From the cell containing the given text, extract its center point as [x, y] coordinate. 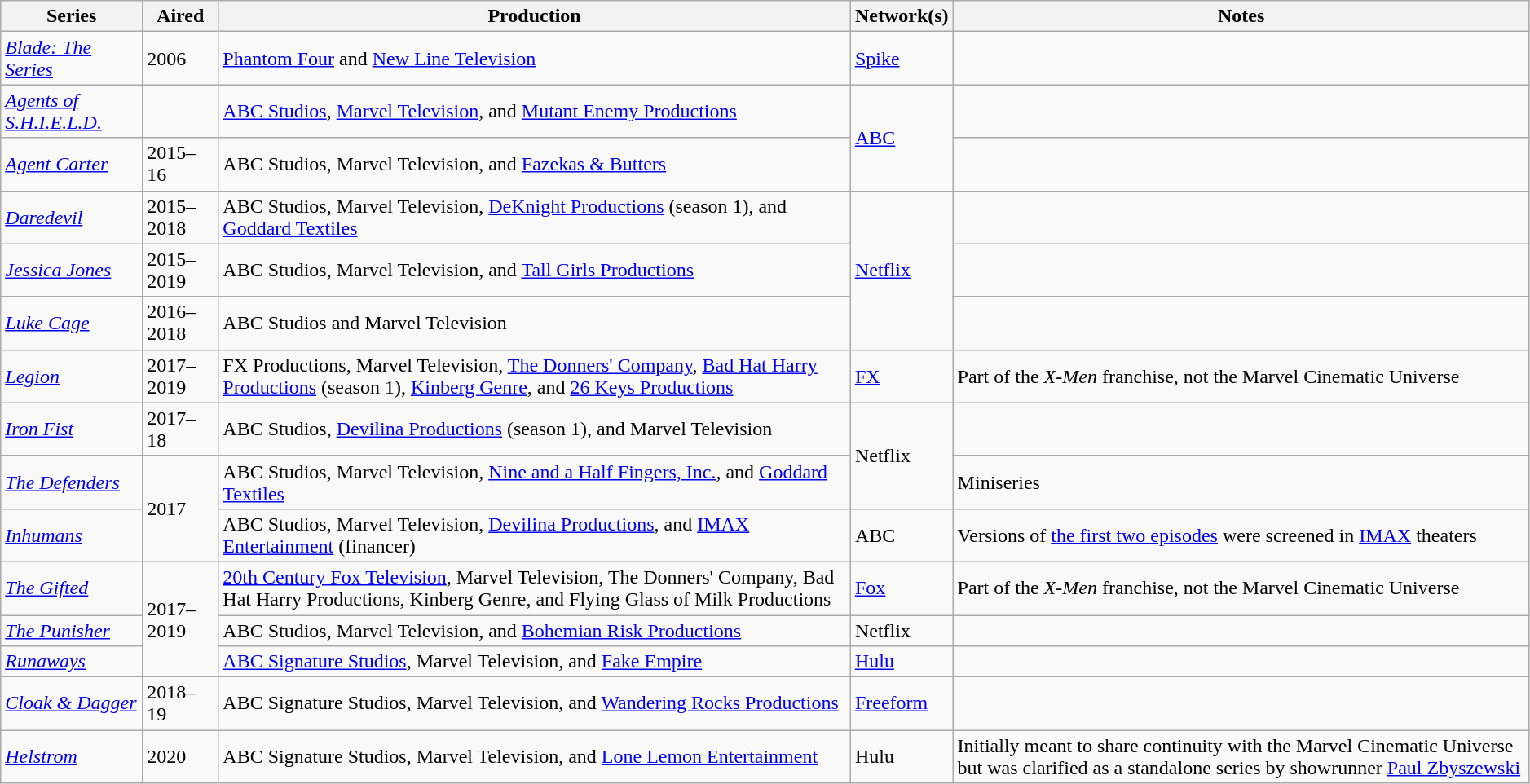
ABC Studios, Marvel Television, DeKnight Productions (season 1), and Goddard Textiles [535, 217]
ABC Studios, Marvel Television, and Mutant Enemy Productions [535, 111]
The Gifted [72, 588]
2020 [181, 756]
Network(s) [902, 16]
The Punisher [72, 630]
ABC Signature Studios, Marvel Television, and Wandering Rocks Productions [535, 704]
Daredevil [72, 217]
Production [535, 16]
Spike [902, 59]
2017 [181, 509]
Miniseries [1241, 482]
Inhumans [72, 535]
2015–2019 [181, 271]
The Defenders [72, 482]
Freeform [902, 704]
Legion [72, 377]
ABC Signature Studios, Marvel Television, and Lone Lemon Entertainment [535, 756]
Helstrom [72, 756]
Series [72, 16]
Luke Cage [72, 323]
Notes [1241, 16]
2015–2018 [181, 217]
20th Century Fox Television, Marvel Television, The Donners' Company, Bad Hat Harry Productions, Kinberg Genre, and Flying Glass of Milk Productions [535, 588]
2006 [181, 59]
2018–19 [181, 704]
ABC Studios, Marvel Television, and Bohemian Risk Productions [535, 630]
FX [902, 377]
Iron Fist [72, 429]
Versions of the first two episodes were screened in IMAX theaters [1241, 535]
2017–18 [181, 429]
ABC Signature Studios, Marvel Television, and Fake Empire [535, 662]
FX Productions, Marvel Television, The Donners' Company, Bad Hat Harry Productions (season 1), Kinberg Genre, and 26 Keys Productions [535, 377]
ABC Studios, Marvel Television, Devilina Productions, and IMAX Entertainment (financer) [535, 535]
Blade: The Series [72, 59]
Fox [902, 588]
ABC Studios and Marvel Television [535, 323]
Aired [181, 16]
Agent Carter [72, 165]
Agents of S.H.I.E.L.D. [72, 111]
Phantom Four and New Line Television [535, 59]
2016–2018 [181, 323]
2015–16 [181, 165]
Jessica Jones [72, 271]
Initially meant to share continuity with the Marvel Cinematic Universe but was clarified as a standalone series by showrunner Paul Zbyszewski [1241, 756]
ABC Studios, Marvel Television, and Fazekas & Butters [535, 165]
Runaways [72, 662]
Cloak & Dagger [72, 704]
ABC Studios, Devilina Productions (season 1), and Marvel Television [535, 429]
ABC Studios, Marvel Television, Nine and a Half Fingers, Inc., and Goddard Textiles [535, 482]
ABC Studios, Marvel Television, and Tall Girls Productions [535, 271]
